Scan for the cell matching the given text and deliver its (x, y) coordinate at center. 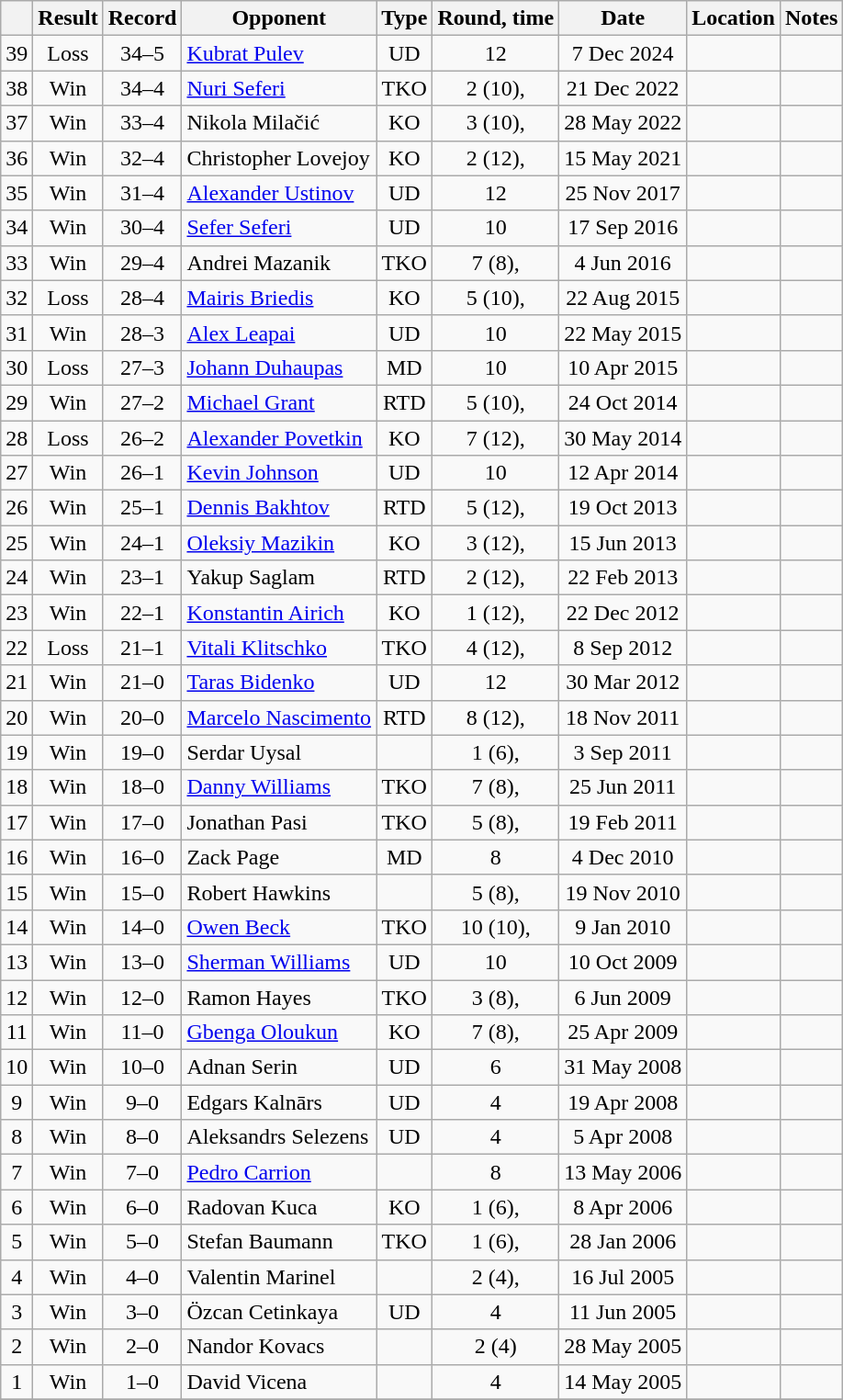
5–0 (142, 1242)
15 (17, 892)
39 (17, 53)
2 (4), (496, 1277)
13–0 (142, 962)
5 (12), (496, 508)
4 Jun 2016 (623, 263)
19–0 (142, 752)
12 Apr 2014 (623, 473)
33 (17, 263)
31 May 2008 (623, 1067)
Vitali Klitschko (279, 648)
35 (17, 193)
Gbenga Oloukun (279, 1033)
Result (68, 18)
26–2 (142, 438)
Opponent (279, 18)
22 Feb 2013 (623, 578)
18 Nov 2011 (623, 717)
1–0 (142, 1382)
26–1 (142, 473)
34–4 (142, 88)
Pedro Carrion (279, 1172)
3 Sep 2011 (623, 752)
33–4 (142, 123)
Type (404, 18)
3 (10), (496, 123)
Zack Page (279, 857)
Nandor Kovacs (279, 1347)
23–1 (142, 578)
Oleksiy Mazikin (279, 543)
10 (10), (496, 927)
Serdar Uysal (279, 752)
21 (17, 683)
28 May 2005 (623, 1347)
22–1 (142, 613)
22 May 2015 (623, 333)
Danny Williams (279, 787)
21–1 (142, 648)
20–0 (142, 717)
24–1 (142, 543)
10–0 (142, 1067)
9–0 (142, 1102)
4 Dec 2010 (623, 857)
25 Nov 2017 (623, 193)
Johann Duhaupas (279, 367)
Date (623, 18)
31 (17, 333)
6 Jun 2009 (623, 997)
37 (17, 123)
36 (17, 158)
19 Nov 2010 (623, 892)
Alexander Povetkin (279, 438)
2 (17, 1347)
14 May 2005 (623, 1382)
25 (17, 543)
Mairis Briedis (279, 298)
8 (12), (496, 717)
2 (10), (496, 88)
Konstantin Airich (279, 613)
38 (17, 88)
22 Aug 2015 (623, 298)
5 Apr 2008 (623, 1137)
13 May 2006 (623, 1172)
Kevin Johnson (279, 473)
11 (17, 1033)
18 (17, 787)
24 Oct 2014 (623, 402)
Taras Bidenko (279, 683)
9 Jan 2010 (623, 927)
23 (17, 613)
8 Sep 2012 (623, 648)
11 Jun 2005 (623, 1312)
Sefer Seferi (279, 228)
13 (17, 962)
Nuri Seferi (279, 88)
1 (17, 1382)
34–5 (142, 53)
15 May 2021 (623, 158)
28–4 (142, 298)
14–0 (142, 927)
30 (17, 367)
Christopher Lovejoy (279, 158)
32–4 (142, 158)
19 Feb 2011 (623, 822)
Edgars Kalnārs (279, 1102)
11–0 (142, 1033)
Andrei Mazanik (279, 263)
Michael Grant (279, 402)
25 Apr 2009 (623, 1033)
Owen Beck (279, 927)
8–0 (142, 1137)
19 Apr 2008 (623, 1102)
26 (17, 508)
19 (17, 752)
16 Jul 2005 (623, 1277)
Özcan Cetinkaya (279, 1312)
Yakup Saglam (279, 578)
7 (12), (496, 438)
Adnan Serin (279, 1067)
15–0 (142, 892)
Dennis Bakhtov (279, 508)
24 (17, 578)
27 (17, 473)
7–0 (142, 1172)
22 (17, 648)
2 (4) (496, 1347)
2–0 (142, 1347)
17 Sep 2016 (623, 228)
Notes (811, 18)
30 May 2014 (623, 438)
28 May 2022 (623, 123)
Round, time (496, 18)
Record (142, 18)
21 Dec 2022 (623, 88)
29 (17, 402)
21–0 (142, 683)
25–1 (142, 508)
Stefan Baumann (279, 1242)
10 Apr 2015 (623, 367)
Kubrat Pulev (279, 53)
Sherman Williams (279, 962)
5 (17, 1242)
32 (17, 298)
Location (734, 18)
7 (17, 1172)
19 Oct 2013 (623, 508)
30–4 (142, 228)
17–0 (142, 822)
Radovan Kuca (279, 1207)
8 Apr 2006 (623, 1207)
34 (17, 228)
29–4 (142, 263)
25 Jun 2011 (623, 787)
16–0 (142, 857)
30 Mar 2012 (623, 683)
31–4 (142, 193)
Ramon Hayes (279, 997)
3 (8), (496, 997)
3 (12), (496, 543)
Valentin Marinel (279, 1277)
28 Jan 2006 (623, 1242)
27–2 (142, 402)
Alexander Ustinov (279, 193)
20 (17, 717)
Aleksandrs Selezens (279, 1137)
Alex Leapai (279, 333)
4–0 (142, 1277)
3 (17, 1312)
22 Dec 2012 (623, 613)
10 Oct 2009 (623, 962)
6–0 (142, 1207)
27–3 (142, 367)
Marcelo Nascimento (279, 717)
12–0 (142, 997)
4 (12), (496, 648)
28–3 (142, 333)
18–0 (142, 787)
17 (17, 822)
1 (12), (496, 613)
Robert Hawkins (279, 892)
Jonathan Pasi (279, 822)
28 (17, 438)
9 (17, 1102)
14 (17, 927)
15 Jun 2013 (623, 543)
3–0 (142, 1312)
Nikola Milačić (279, 123)
7 Dec 2024 (623, 53)
16 (17, 857)
David Vicena (279, 1382)
